Locate the cell with the specified text and output its (x, y) center coordinate. 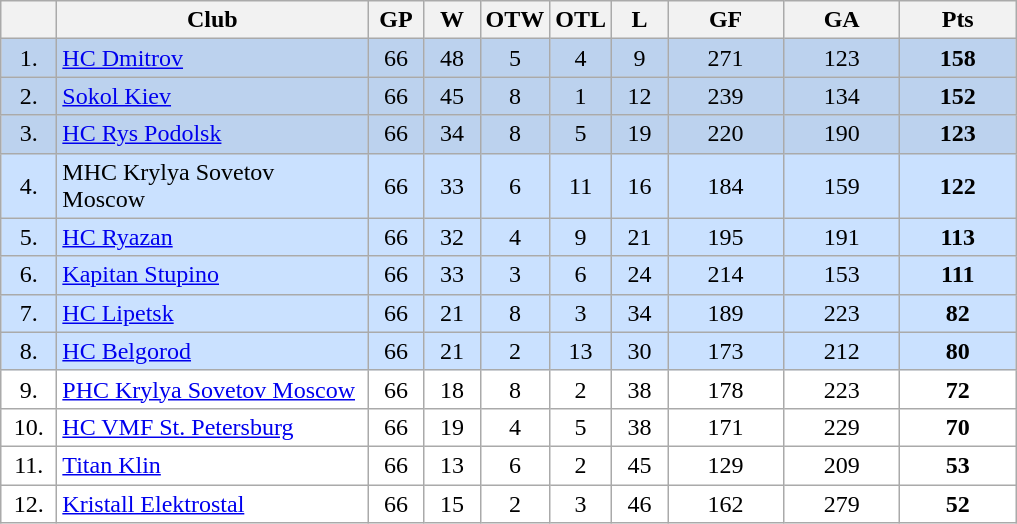
171 (726, 427)
OTW (515, 20)
220 (726, 134)
W (452, 20)
HC Lipetsk (212, 313)
HC VMF St. Petersburg (212, 427)
3. (29, 134)
32 (452, 237)
GA (842, 20)
HC Dmitrov (212, 58)
134 (842, 96)
162 (726, 503)
30 (640, 351)
46 (640, 503)
173 (726, 351)
53 (958, 465)
Titan Klin (212, 465)
82 (958, 313)
5. (29, 237)
72 (958, 389)
153 (842, 275)
12 (640, 96)
MHC Krylya Sovetov Moscow (212, 186)
158 (958, 58)
GF (726, 20)
195 (726, 237)
Kristall Elektrostal (212, 503)
11. (29, 465)
12. (29, 503)
80 (958, 351)
214 (726, 275)
152 (958, 96)
6. (29, 275)
PHC Krylya Sovetov Moscow (212, 389)
129 (726, 465)
122 (958, 186)
111 (958, 275)
271 (726, 58)
HC Belgorod (212, 351)
52 (958, 503)
229 (842, 427)
10. (29, 427)
11 (581, 186)
Club (212, 20)
Sokol Kiev (212, 96)
4. (29, 186)
2. (29, 96)
1 (581, 96)
OTL (581, 20)
GP (396, 20)
18 (452, 389)
L (640, 20)
159 (842, 186)
239 (726, 96)
9. (29, 389)
HC Rys Podolsk (212, 134)
113 (958, 237)
HC Ryazan (212, 237)
Pts (958, 20)
189 (726, 313)
191 (842, 237)
190 (842, 134)
184 (726, 186)
24 (640, 275)
212 (842, 351)
15 (452, 503)
7. (29, 313)
70 (958, 427)
178 (726, 389)
8. (29, 351)
48 (452, 58)
1. (29, 58)
279 (842, 503)
16 (640, 186)
209 (842, 465)
Kapitan Stupino (212, 275)
